Determine the [x, y] coordinate at the center of the cell enclosing the given text.  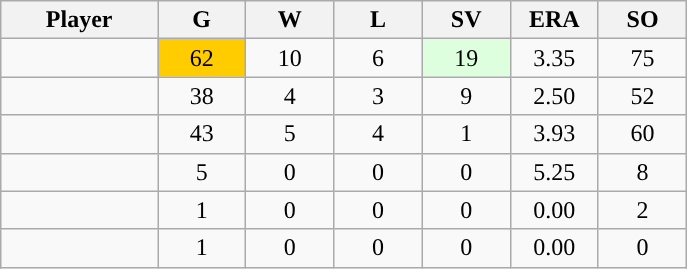
62 [202, 58]
ERA [554, 20]
Player [80, 20]
5.25 [554, 172]
6 [378, 58]
G [202, 20]
SO [642, 20]
10 [290, 58]
W [290, 20]
8 [642, 172]
2 [642, 210]
19 [466, 58]
38 [202, 96]
SV [466, 20]
43 [202, 134]
3.93 [554, 134]
9 [466, 96]
3.35 [554, 58]
60 [642, 134]
52 [642, 96]
3 [378, 96]
2.50 [554, 96]
L [378, 20]
75 [642, 58]
